For the text-containing cell, return its midpoint in [x, y] coordinate format. 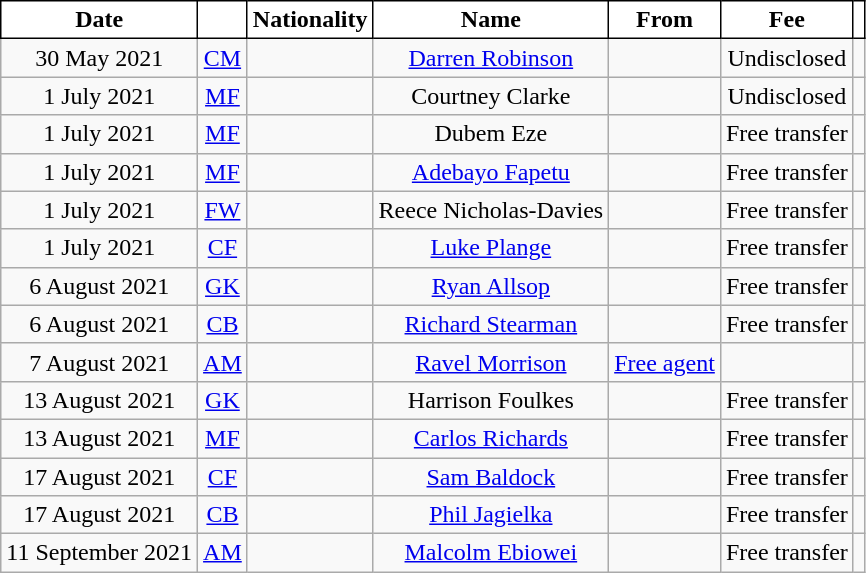
CM [223, 58]
Harrison Foulkes [491, 400]
Name [491, 20]
Richard Stearman [491, 324]
Fee [786, 20]
Darren Robinson [491, 58]
Ryan Allsop [491, 286]
Courtney Clarke [491, 96]
Dubem Eze [491, 134]
Nationality [310, 20]
Free agent [665, 362]
FW [223, 210]
30 May 2021 [100, 58]
From [665, 20]
Ravel Morrison [491, 362]
Adebayo Fapetu [491, 172]
7 August 2021 [100, 362]
11 September 2021 [100, 553]
Sam Baldock [491, 477]
Malcolm Ebiowei [491, 553]
Reece Nicholas-Davies [491, 210]
Phil Jagielka [491, 515]
Carlos Richards [491, 438]
Luke Plange [491, 248]
Date [100, 20]
